Provide the (X, Y) coordinate of the cell's center where the given text is located.  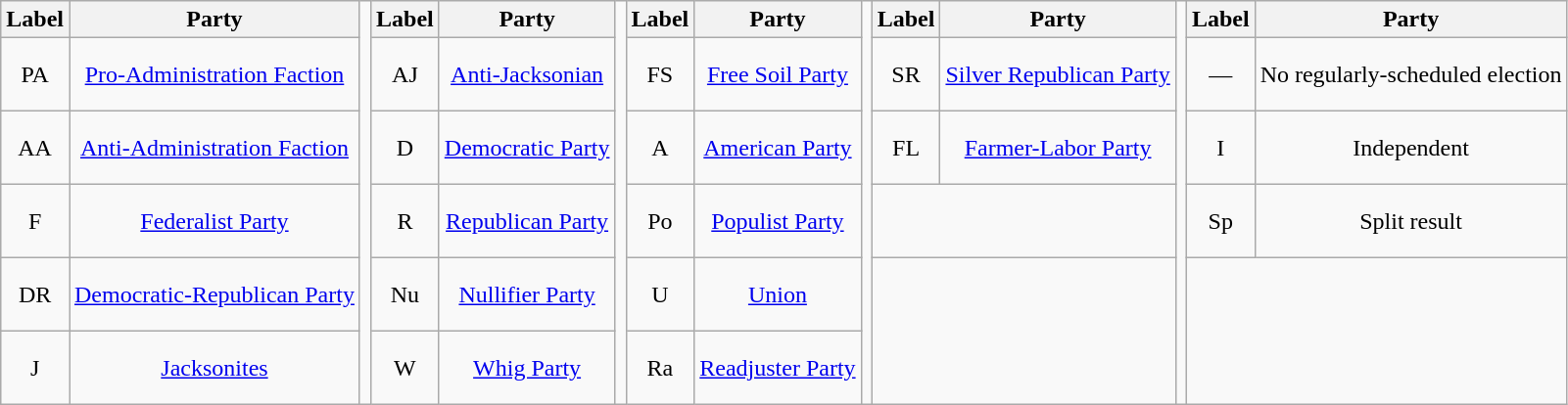
American Party (778, 149)
Independent (1410, 149)
Readjuster Party (778, 368)
F (35, 221)
Whig Party (527, 368)
PA (35, 74)
DR (35, 295)
Nu (405, 295)
A (660, 149)
Sp (1220, 221)
FL (906, 149)
Democratic-Republican Party (214, 295)
Split result (1410, 221)
R (405, 221)
Federalist Party (214, 221)
Pro-Administration Faction (214, 74)
Anti-Administration Faction (214, 149)
Farmer-Labor Party (1058, 149)
Po (660, 221)
W (405, 368)
AA (35, 149)
Nullifier Party (527, 295)
No regularly-scheduled election (1410, 74)
Union (778, 295)
SR (906, 74)
I (1220, 149)
Democratic Party (527, 149)
D (405, 149)
AJ (405, 74)
Populist Party (778, 221)
Free Soil Party (778, 74)
Silver Republican Party (1058, 74)
J (35, 368)
Jacksonites (214, 368)
— (1220, 74)
Republican Party (527, 221)
Anti-Jacksonian (527, 74)
FS (660, 74)
Ra (660, 368)
U (660, 295)
